Find where the given text appears and provide that cell's center as (x, y) coordinate. 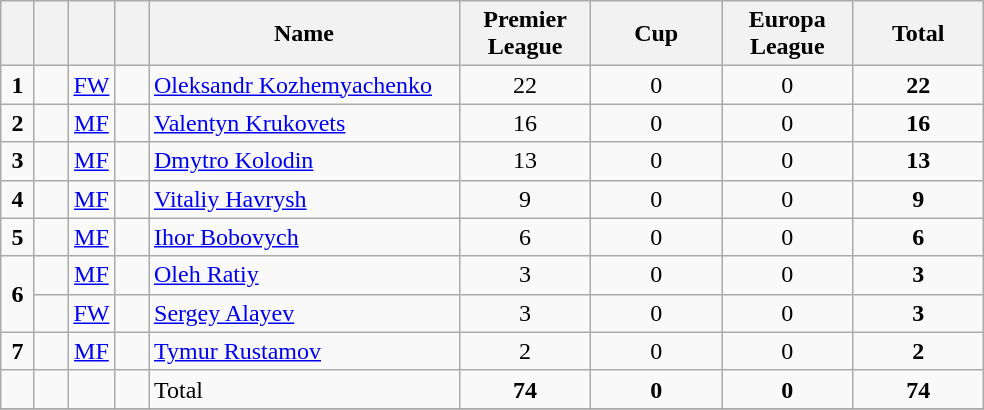
Vitaliy Havrysh (304, 199)
Europa League (788, 34)
Oleksandr Kozhemyachenko (304, 85)
7 (18, 351)
Dmytro Kolodin (304, 161)
1 (18, 85)
5 (18, 237)
Premier League (526, 34)
Sergey Alayev (304, 313)
Valentyn Krukovets (304, 123)
Name (304, 34)
Tymur Rustamov (304, 351)
Cup (656, 34)
Oleh Ratiy (304, 275)
Ihor Bobovych (304, 237)
4 (18, 199)
